Locate the cell with the specified text and output its [x, y] center coordinate. 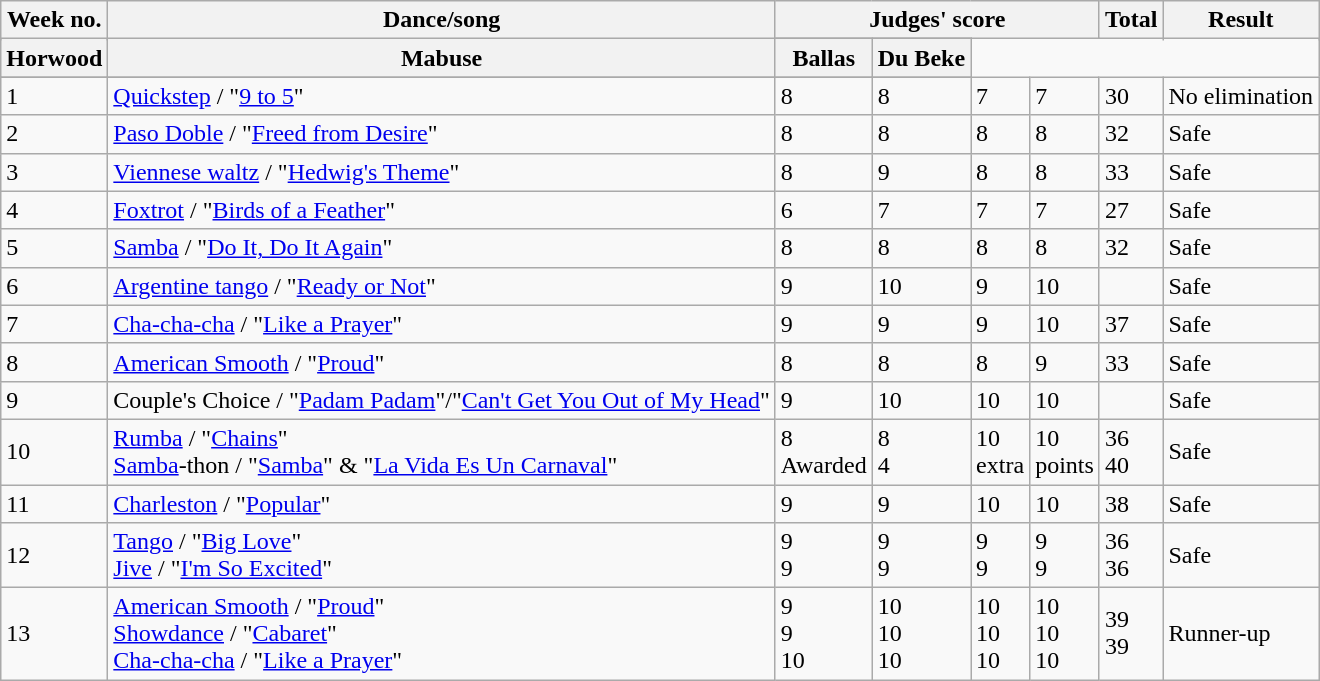
Viennese waltz / "Hedwig's Theme" [442, 172]
Total [1131, 20]
3636 [1131, 556]
Cha-cha-cha / "Like a Prayer" [442, 324]
Du Beke [921, 58]
30 [1131, 96]
Mabuse [442, 58]
Tango / "Big Love" Jive / "I'm So Excited" [442, 556]
9910 [824, 634]
Week no. [54, 20]
8Awarded [824, 452]
Argentine tango / "Ready or Not" [442, 286]
27 [1131, 210]
Result [1241, 20]
10extra [1000, 452]
No elimination [1241, 96]
Couple's Choice / "Padam Padam"/"Can't Get You Out of My Head" [442, 400]
Horwood [54, 58]
Foxtrot / "Birds of a Feather" [442, 210]
37 [1131, 324]
11 [54, 503]
Ballas [824, 58]
84 [921, 452]
10points [1065, 452]
4 [54, 210]
Runner-up [1241, 634]
Samba / "Do It, Do It Again" [442, 248]
38 [1131, 503]
American Smooth / "Proud" [442, 362]
Dance/song [442, 20]
13 [54, 634]
3 [54, 172]
Paso Doble / "Freed from Desire" [442, 134]
American Smooth / "Proud"Showdance / "Cabaret"Cha-cha-cha / "Like a Prayer" [442, 634]
5 [54, 248]
Judges' score [937, 20]
Charleston / "Popular" [442, 503]
12 [54, 556]
3640 [1131, 452]
3939 [1131, 634]
2 [54, 134]
Rumba / "Chains" Samba-thon / "Samba" & "La Vida Es Un Carnaval" [442, 452]
1 [54, 96]
Quickstep / "9 to 5" [442, 96]
